Find where the given text appears and provide that cell's center as [x, y] coordinate. 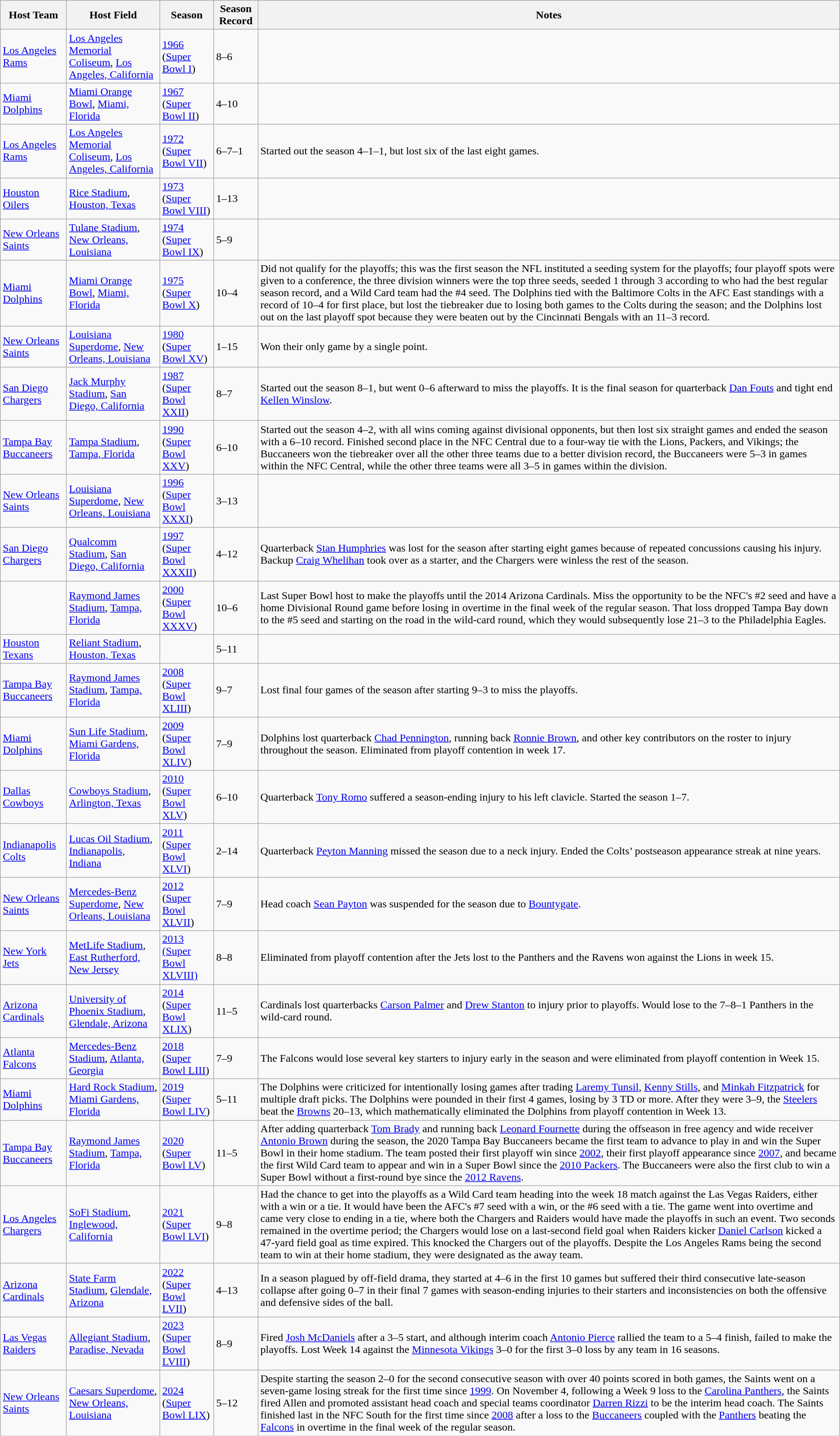
4–10 [236, 104]
1974 (Super Bowl IX) [187, 240]
Mercedes-Benz Superdome, New Orleans, Louisiana [113, 904]
8–6 [236, 57]
State Farm Stadium, Glendale, Arizona [113, 1290]
2000 (Super Bowl XXXV) [187, 608]
Won their only game by a single point. [549, 346]
1990 (Super Bowl XXV) [187, 447]
Las Vegas Raiders [34, 1344]
2009 (Super Bowl XLIV) [187, 744]
Dallas Cowboys [34, 797]
9–7 [236, 690]
Season [187, 15]
1–15 [236, 346]
8–7 [236, 394]
Atlanta Falcons [34, 1058]
Lucas Oil Stadium, Indianapolis, Indiana [113, 851]
Mercedes-Benz Stadium, Atlanta, Georgia [113, 1058]
2011 (Super Bowl XLVI) [187, 851]
1967 (Super Bowl II) [187, 104]
8–9 [236, 1344]
New York Jets [34, 958]
2018 (Super Bowl LIII) [187, 1058]
6–7–1 [236, 151]
2019 (Super Bowl LIV) [187, 1099]
2024 (Super Bowl LIX) [187, 1403]
Tulane Stadium, New Orleans, Louisiana [113, 240]
9–8 [236, 1224]
5–12 [236, 1403]
SoFi Stadium, Inglewood, California [113, 1224]
Quarterback Tony Romo suffered a season-ending injury to his left clavicle. Started the season 1–7. [549, 797]
Quarterback Peyton Manning missed the season due to a neck injury. Ended the Colts’ postseason appearance streak at nine years. [549, 851]
Allegiant Stadium, Paradise, Nevada [113, 1344]
The Falcons would lose several key starters to injury early in the season and were eliminated from playoff contention in Week 15. [549, 1058]
Season Record [236, 15]
1980 (Super Bowl XV) [187, 346]
3–13 [236, 501]
1996 (Super Bowl XXXI) [187, 501]
Jack Murphy Stadium, San Diego, California [113, 394]
1987 (Super Bowl XXII) [187, 394]
Notes [549, 15]
4–12 [236, 554]
Rice Stadium, Houston, Texas [113, 198]
MetLife Stadium, East Rutherford, New Jersey [113, 958]
Qualcomm Stadium, San Diego, California [113, 554]
Cardinals lost quarterbacks Carson Palmer and Drew Stanton to injury prior to playoffs. Would lose to the 7–8–1 Panthers in the wild-card round. [549, 1011]
4–13 [236, 1290]
Lost final four games of the season after starting 9–3 to miss the playoffs. [549, 690]
Caesars Superdome, New Orleans, Louisiana [113, 1403]
2023 (Super Bowl LVIII) [187, 1344]
Los Angeles Chargers [34, 1224]
1973 (Super Bowl VIII) [187, 198]
5–9 [236, 240]
2014 (Super Bowl XLIX) [187, 1011]
Host Field [113, 15]
1972 (Super Bowl VII) [187, 151]
Host Team [34, 15]
2020 (Super Bowl LV) [187, 1153]
1975 (Super Bowl X) [187, 293]
1–13 [236, 198]
Houston Oilers [34, 198]
8–8 [236, 958]
2010 (Super Bowl XLV) [187, 797]
Tampa Stadium, Tampa, Florida [113, 447]
Started out the season 4–1–1, but lost six of the last eight games. [549, 151]
2–14 [236, 851]
Cowboys Stadium, Arlington, Texas [113, 797]
2008 (Super Bowl XLIII) [187, 690]
1997 (Super Bowl XXXII) [187, 554]
10–6 [236, 608]
Hard Rock Stadium, Miami Gardens, Florida [113, 1099]
Head coach Sean Payton was suspended for the season due to Bountygate. [549, 904]
Indianapolis Colts [34, 851]
Eliminated from playoff contention after the Jets lost to the Panthers and the Ravens won against the Lions in week 15. [549, 958]
1966 (Super Bowl I) [187, 57]
2022 (Super Bowl LVII) [187, 1290]
2012 (Super Bowl XLVII) [187, 904]
2021 (Super Bowl LVI) [187, 1224]
Sun Life Stadium, Miami Gardens, Florida [113, 744]
10–4 [236, 293]
2013 (Super Bowl XLVIII) [187, 958]
Reliant Stadium, Houston, Texas [113, 649]
University of Phoenix Stadium, Glendale, Arizona [113, 1011]
Houston Texans [34, 649]
